Find where the given text appears and provide that cell's center as (X, Y) coordinate. 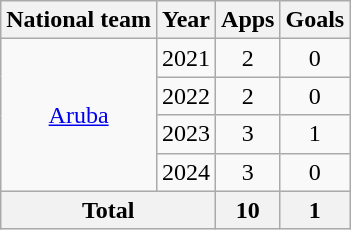
Total (108, 210)
Apps (248, 20)
2024 (186, 172)
National team (79, 20)
2022 (186, 96)
Goals (315, 20)
Aruba (79, 115)
10 (248, 210)
Year (186, 20)
2021 (186, 58)
2023 (186, 134)
